Return the [X, Y] coordinate for the center point of the cell that contains the specified text.  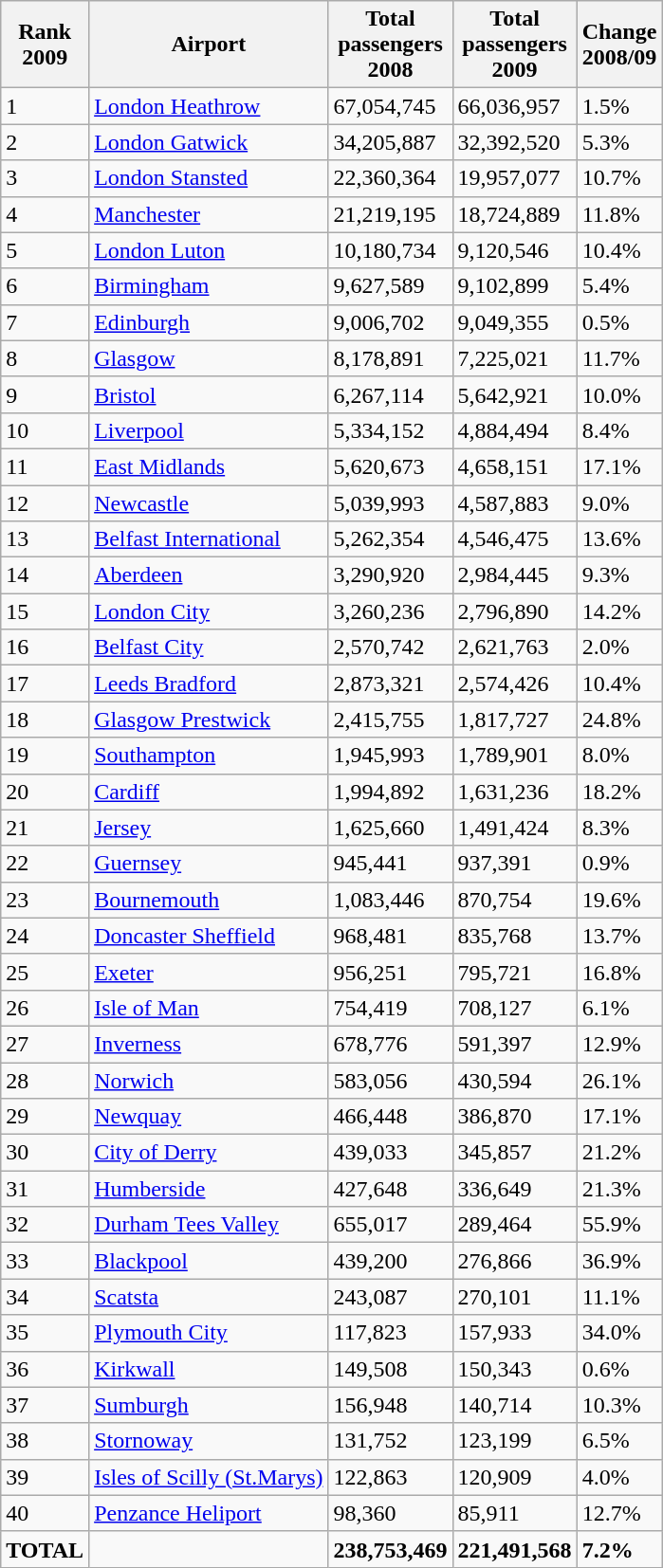
2,570,742 [391, 647]
18,724,889 [514, 214]
427,648 [391, 1189]
31 [46, 1189]
2.0% [619, 647]
Rank2009 [46, 45]
17 [46, 684]
12.7% [619, 1513]
0.9% [619, 864]
3,290,920 [391, 575]
754,419 [391, 1008]
16.8% [619, 972]
24.8% [619, 720]
Bournemouth [209, 900]
38 [46, 1441]
4,587,883 [514, 503]
29 [46, 1117]
40 [46, 1513]
1,491,424 [514, 828]
Doncaster Sheffield [209, 936]
2,574,426 [514, 684]
Stornoway [209, 1441]
289,464 [514, 1225]
4,546,475 [514, 539]
36 [46, 1369]
430,594 [514, 1080]
12.9% [619, 1044]
466,448 [391, 1117]
Aberdeen [209, 575]
Norwich [209, 1080]
24 [46, 936]
14 [46, 575]
5,642,921 [514, 394]
Belfast City [209, 647]
5.3% [619, 142]
26.1% [619, 1080]
Southampton [209, 756]
276,866 [514, 1261]
10.0% [619, 394]
London Heathrow [209, 106]
9,120,546 [514, 250]
439,200 [391, 1261]
Blackpool [209, 1261]
TOTAL [46, 1549]
Isle of Man [209, 1008]
122,863 [391, 1477]
270,101 [514, 1297]
9,006,702 [391, 322]
386,870 [514, 1117]
6.5% [619, 1441]
Totalpassengers2008 [391, 45]
2 [46, 142]
968,481 [391, 936]
Humberside [209, 1189]
2,984,445 [514, 575]
19,957,077 [514, 178]
11.1% [619, 1297]
Airport [209, 45]
10 [46, 430]
66,036,957 [514, 106]
Durham Tees Valley [209, 1225]
123,199 [514, 1441]
336,649 [514, 1189]
1,789,901 [514, 756]
2,415,755 [391, 720]
6 [46, 286]
150,343 [514, 1369]
7 [46, 322]
20 [46, 792]
Totalpassengers2009 [514, 45]
Guernsey [209, 864]
1 [46, 106]
18.2% [619, 792]
591,397 [514, 1044]
32,392,520 [514, 142]
5 [46, 250]
655,017 [391, 1225]
Jersey [209, 828]
12 [46, 503]
1.5% [619, 106]
28 [46, 1080]
945,441 [391, 864]
Isles of Scilly (St.Marys) [209, 1477]
34 [46, 1297]
243,087 [391, 1297]
Cardiff [209, 792]
10,180,734 [391, 250]
10.3% [619, 1405]
37 [46, 1405]
21.2% [619, 1153]
5.4% [619, 286]
22 [46, 864]
6.1% [619, 1008]
1,083,446 [391, 900]
1,945,993 [391, 756]
Newquay [209, 1117]
Inverness [209, 1044]
870,754 [514, 900]
London Gatwick [209, 142]
678,776 [391, 1044]
149,508 [391, 1369]
1,994,892 [391, 792]
221,491,568 [514, 1549]
London City [209, 611]
34,205,887 [391, 142]
Bristol [209, 394]
Newcastle [209, 503]
London Luton [209, 250]
835,768 [514, 936]
19.6% [619, 900]
25 [46, 972]
1,625,660 [391, 828]
10.7% [619, 178]
9.0% [619, 503]
8.3% [619, 828]
2,621,763 [514, 647]
City of Derry [209, 1153]
Glasgow [209, 358]
6,267,114 [391, 394]
937,391 [514, 864]
2,796,890 [514, 611]
117,823 [391, 1333]
11 [46, 466]
0.5% [619, 322]
27 [46, 1044]
13.7% [619, 936]
4.0% [619, 1477]
2,873,321 [391, 684]
5,620,673 [391, 466]
34.0% [619, 1333]
238,753,469 [391, 1549]
14.2% [619, 611]
Kirkwall [209, 1369]
15 [46, 611]
3,260,236 [391, 611]
0.6% [619, 1369]
21,219,195 [391, 214]
156,948 [391, 1405]
5,262,354 [391, 539]
Edinburgh [209, 322]
22,360,364 [391, 178]
35 [46, 1333]
131,752 [391, 1441]
39 [46, 1477]
13.6% [619, 539]
1,817,727 [514, 720]
16 [46, 647]
3 [46, 178]
Change2008/09 [619, 45]
23 [46, 900]
9.3% [619, 575]
Belfast International [209, 539]
67,054,745 [391, 106]
East Midlands [209, 466]
8.4% [619, 430]
18 [46, 720]
Birmingham [209, 286]
7.2% [619, 1549]
London Stansted [209, 178]
21.3% [619, 1189]
30 [46, 1153]
8 [46, 358]
439,033 [391, 1153]
85,911 [514, 1513]
795,721 [514, 972]
Manchester [209, 214]
9,102,899 [514, 286]
140,714 [514, 1405]
11.7% [619, 358]
120,909 [514, 1477]
583,056 [391, 1080]
5,039,993 [391, 503]
Plymouth City [209, 1333]
13 [46, 539]
Liverpool [209, 430]
8.0% [619, 756]
Scatsta [209, 1297]
21 [46, 828]
36.9% [619, 1261]
157,933 [514, 1333]
345,857 [514, 1153]
Sumburgh [209, 1405]
11.8% [619, 214]
4 [46, 214]
32 [46, 1225]
33 [46, 1261]
7,225,021 [514, 358]
5,334,152 [391, 430]
4,658,151 [514, 466]
1,631,236 [514, 792]
8,178,891 [391, 358]
19 [46, 756]
708,127 [514, 1008]
9,627,589 [391, 286]
9 [46, 394]
4,884,494 [514, 430]
Glasgow Prestwick [209, 720]
26 [46, 1008]
Leeds Bradford [209, 684]
956,251 [391, 972]
55.9% [619, 1225]
Penzance Heliport [209, 1513]
Exeter [209, 972]
9,049,355 [514, 322]
98,360 [391, 1513]
